Extract the [X, Y] coordinate from the center of the cell holding the provided text.  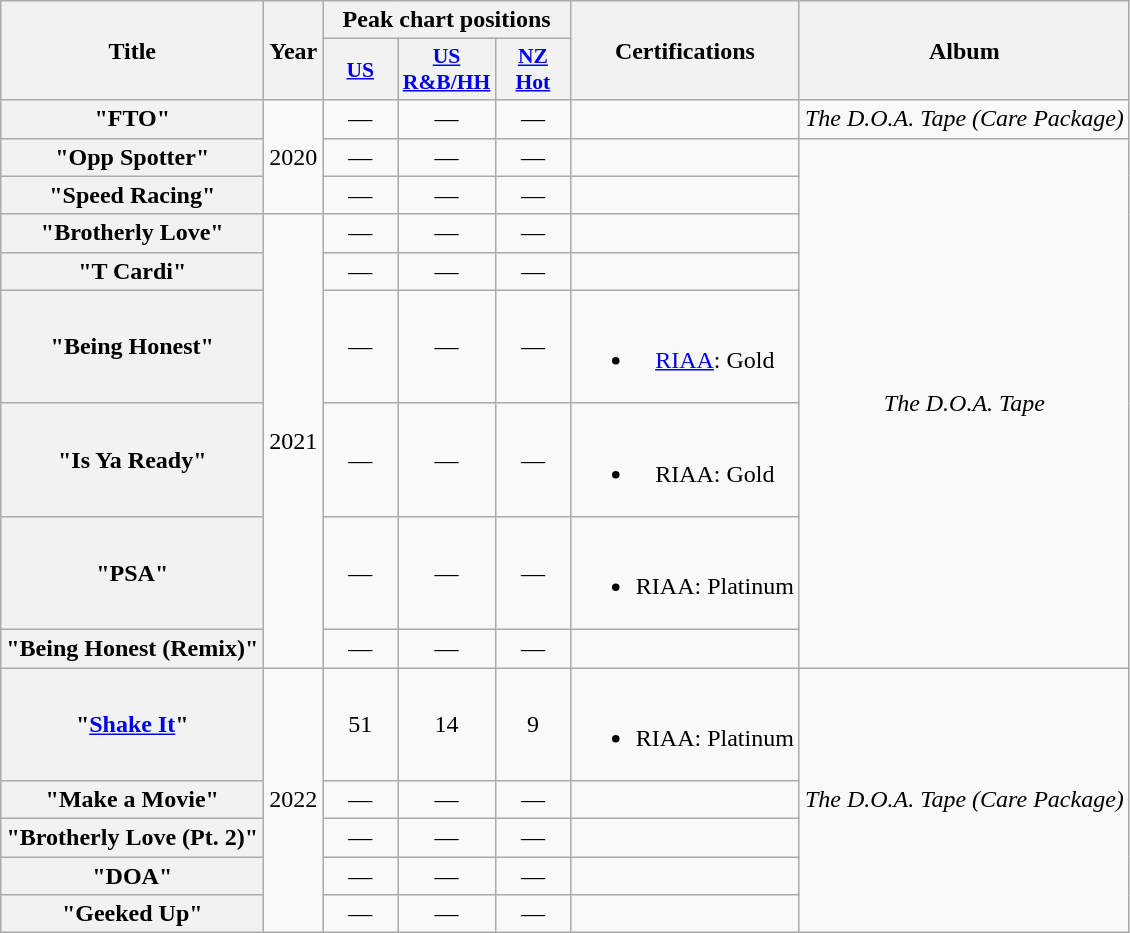
Certifications [684, 50]
"Brotherly Love" [132, 233]
51 [360, 724]
"DOA" [132, 876]
Title [132, 50]
Year [294, 50]
"Geeked Up" [132, 914]
"Brotherly Love (Pt. 2)" [132, 838]
2022 [294, 800]
"FTO" [132, 119]
2020 [294, 157]
US [360, 70]
NZHot [532, 70]
Peak chart positions [447, 20]
"Opp Spotter" [132, 157]
USR&B/HH [447, 70]
"PSA" [132, 572]
2021 [294, 440]
"Make a Movie" [132, 800]
14 [447, 724]
"Speed Racing" [132, 195]
"Is Ya Ready" [132, 460]
Album [964, 50]
"Shake It" [132, 724]
"T Cardi" [132, 271]
9 [532, 724]
The D.O.A. Tape [964, 403]
"Being Honest" [132, 346]
"Being Honest (Remix)" [132, 648]
